Determine the [x, y] coordinate at the center of the cell enclosing the given text.  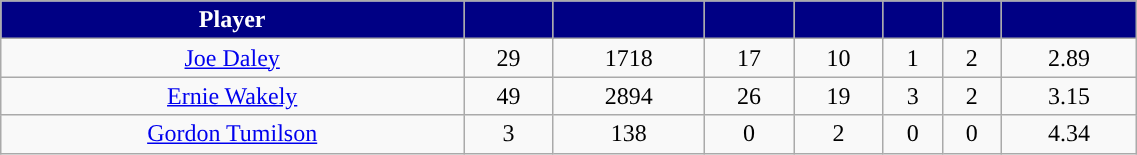
Gordon Tumilson [232, 134]
Joe Daley [232, 58]
26 [749, 96]
Ernie Wakely [232, 96]
19 [839, 96]
2894 [628, 96]
1718 [628, 58]
29 [509, 58]
3.15 [1069, 96]
138 [628, 134]
49 [509, 96]
17 [749, 58]
1 [912, 58]
2.89 [1069, 58]
10 [839, 58]
Player [232, 20]
4.34 [1069, 134]
